Return [x, y] of the center of cell containing provided text 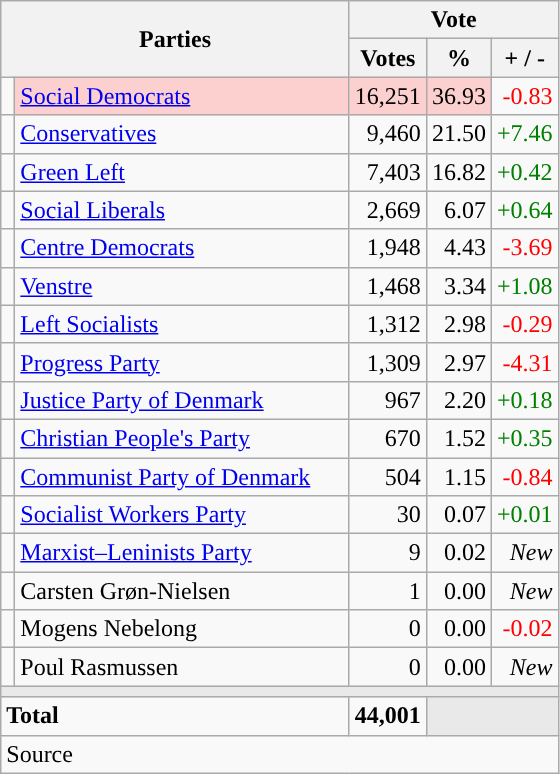
+0.35 [524, 438]
Socialist Workers Party [182, 515]
1.15 [458, 477]
+0.42 [524, 172]
Conservatives [182, 134]
Social Democrats [182, 96]
+0.64 [524, 210]
Marxist–Leninists Party [182, 553]
Mogens Nebelong [182, 629]
1,468 [388, 286]
Carsten Grøn-Nielsen [182, 591]
+7.46 [524, 134]
-3.69 [524, 248]
Parties [176, 39]
Social Liberals [182, 210]
4.43 [458, 248]
Green Left [182, 172]
670 [388, 438]
44,001 [388, 716]
2.97 [458, 362]
-0.84 [524, 477]
-0.83 [524, 96]
Venstre [182, 286]
9,460 [388, 134]
Justice Party of Denmark [182, 400]
2.98 [458, 324]
% [458, 58]
1,948 [388, 248]
967 [388, 400]
Source [280, 754]
7,403 [388, 172]
Left Socialists [182, 324]
Votes [388, 58]
1,312 [388, 324]
1.52 [458, 438]
3.34 [458, 286]
+0.18 [524, 400]
Progress Party [182, 362]
1 [388, 591]
Communist Party of Denmark [182, 477]
+0.01 [524, 515]
Centre Democrats [182, 248]
0.07 [458, 515]
2,669 [388, 210]
+1.08 [524, 286]
Christian People's Party [182, 438]
+ / - [524, 58]
Vote [454, 20]
Poul Rasmussen [182, 667]
-0.02 [524, 629]
2.20 [458, 400]
16,251 [388, 96]
-4.31 [524, 362]
1,309 [388, 362]
6.07 [458, 210]
36.93 [458, 96]
30 [388, 515]
16.82 [458, 172]
21.50 [458, 134]
Total [176, 716]
-0.29 [524, 324]
9 [388, 553]
504 [388, 477]
0.02 [458, 553]
